Locate the cell with the specified text and output its [X, Y] center coordinate. 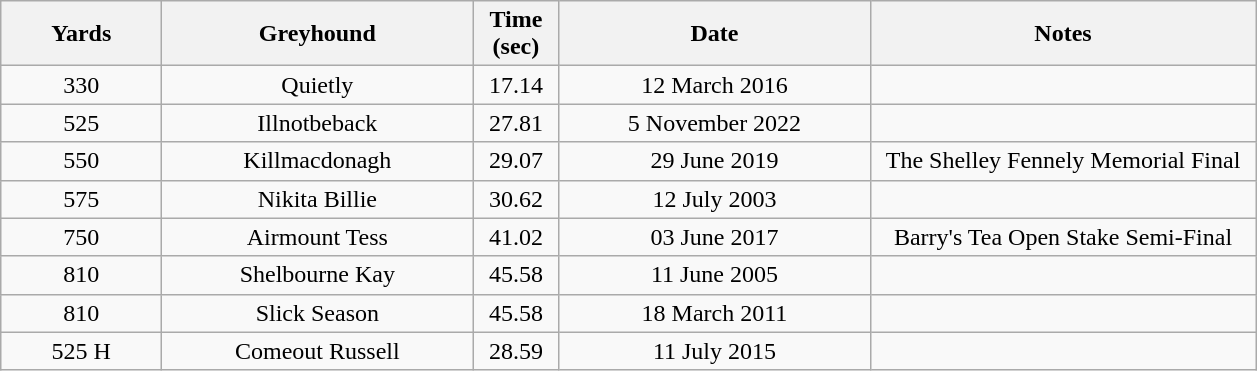
28.59 [516, 351]
The Shelley Fennely Memorial Final [1063, 161]
Time (sec) [516, 34]
11 July 2015 [714, 351]
41.02 [516, 237]
Yards [82, 34]
Greyhound [318, 34]
575 [82, 199]
Notes [1063, 34]
Quietly [318, 85]
11 June 2005 [714, 275]
Killmacdonagh [318, 161]
12 July 2003 [714, 199]
Illnotbeback [318, 123]
Date [714, 34]
Barry's Tea Open Stake Semi-Final [1063, 237]
Nikita Billie [318, 199]
525 [82, 123]
Slick Season [318, 313]
Shelbourne Kay [318, 275]
750 [82, 237]
525 H [82, 351]
30.62 [516, 199]
330 [82, 85]
17.14 [516, 85]
12 March 2016 [714, 85]
03 June 2017 [714, 237]
5 November 2022 [714, 123]
18 March 2011 [714, 313]
29.07 [516, 161]
Comeout Russell [318, 351]
27.81 [516, 123]
550 [82, 161]
Airmount Tess [318, 237]
29 June 2019 [714, 161]
